Return (x, y) of the center of cell containing provided text 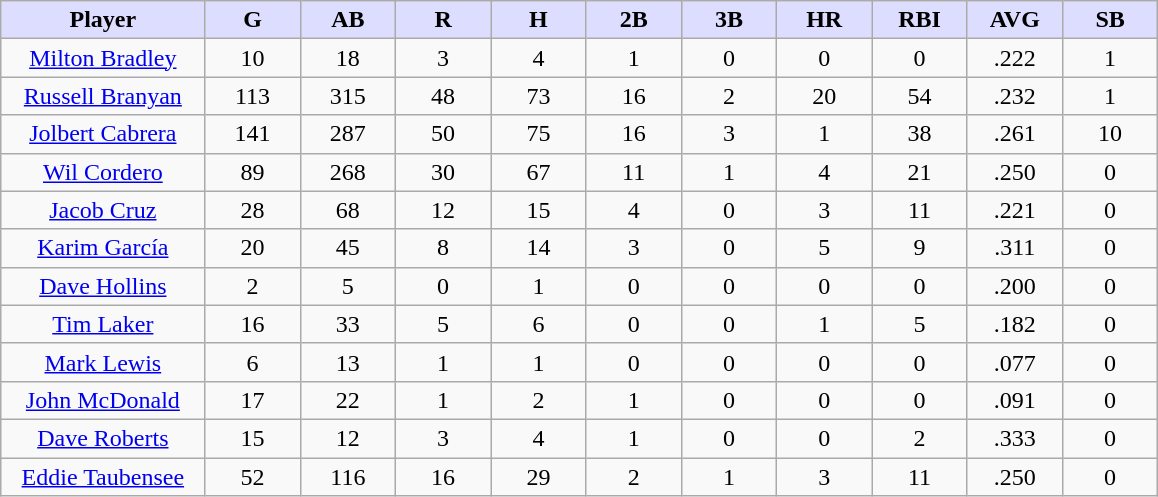
AVG (1014, 20)
52 (252, 477)
89 (252, 172)
Dave Hollins (103, 286)
SB (1110, 20)
54 (920, 96)
17 (252, 400)
3B (728, 20)
13 (348, 362)
28 (252, 210)
.261 (1014, 134)
R (442, 20)
30 (442, 172)
14 (538, 248)
Russell Branyan (103, 96)
315 (348, 96)
.077 (1014, 362)
2B (634, 20)
.182 (1014, 324)
116 (348, 477)
268 (348, 172)
73 (538, 96)
141 (252, 134)
HR (824, 20)
48 (442, 96)
75 (538, 134)
Milton Bradley (103, 58)
45 (348, 248)
H (538, 20)
33 (348, 324)
113 (252, 96)
Karim García (103, 248)
21 (920, 172)
Player (103, 20)
287 (348, 134)
.333 (1014, 438)
.200 (1014, 286)
Dave Roberts (103, 438)
8 (442, 248)
.091 (1014, 400)
RBI (920, 20)
G (252, 20)
29 (538, 477)
Jolbert Cabrera (103, 134)
67 (538, 172)
.221 (1014, 210)
.222 (1014, 58)
18 (348, 58)
.311 (1014, 248)
Tim Laker (103, 324)
AB (348, 20)
.232 (1014, 96)
38 (920, 134)
50 (442, 134)
Wil Cordero (103, 172)
John McDonald (103, 400)
68 (348, 210)
9 (920, 248)
Eddie Taubensee (103, 477)
Mark Lewis (103, 362)
Jacob Cruz (103, 210)
22 (348, 400)
